Provide the [x, y] coordinate of the cell's center where the given text is located.  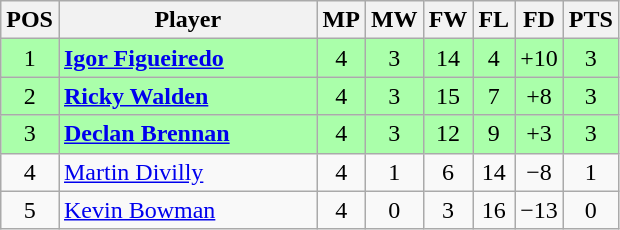
Declan Brennan [188, 134]
Kevin Bowman [188, 210]
Martin Divilly [188, 172]
6 [448, 172]
7 [494, 96]
+8 [540, 96]
−8 [540, 172]
POS [30, 20]
2 [30, 96]
FL [494, 20]
+10 [540, 58]
Igor Figueiredo [188, 58]
+3 [540, 134]
MW [394, 20]
5 [30, 210]
−13 [540, 210]
Player [188, 20]
FD [540, 20]
Ricky Walden [188, 96]
16 [494, 210]
15 [448, 96]
PTS [590, 20]
9 [494, 134]
MP [341, 20]
FW [448, 20]
12 [448, 134]
